From the cell containing the given text, extract its center point as [x, y] coordinate. 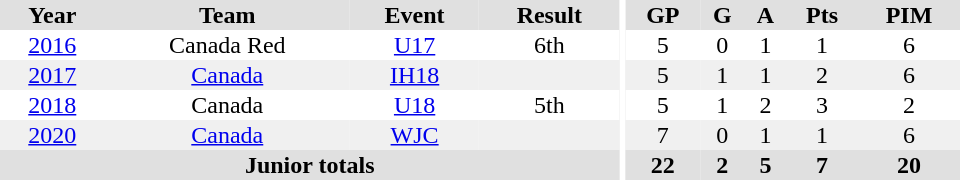
WJC [414, 135]
5th [549, 105]
2018 [52, 105]
Year [52, 15]
Event [414, 15]
Pts [822, 15]
2017 [52, 75]
6th [549, 45]
20 [909, 165]
22 [664, 165]
Team [228, 15]
GP [664, 15]
2020 [52, 135]
U18 [414, 105]
PIM [909, 15]
G [722, 15]
A [766, 15]
IH18 [414, 75]
2016 [52, 45]
Canada Red [228, 45]
U17 [414, 45]
Result [549, 15]
3 [822, 105]
Junior totals [310, 165]
